Return the (x, y) coordinate for the center point of the cell that contains the specified text.  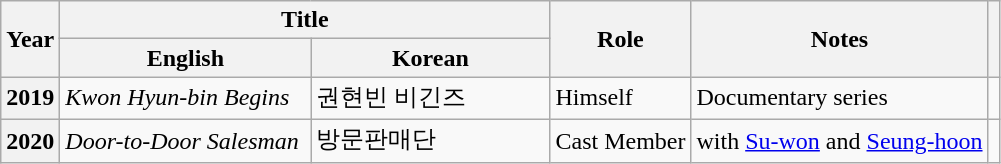
English (186, 58)
Kwon Hyun-bin Begins (186, 98)
Title (305, 20)
권현빈 비긴즈 (430, 98)
Documentary series (840, 98)
Year (30, 39)
with Su-won and Seung-hoon (840, 140)
Himself (620, 98)
방문판매단 (430, 140)
Notes (840, 39)
2019 (30, 98)
Door-to-Door Salesman (186, 140)
Korean (430, 58)
Cast Member (620, 140)
2020 (30, 140)
Role (620, 39)
